Extract the (X, Y) coordinate from the center of the cell holding the provided text.  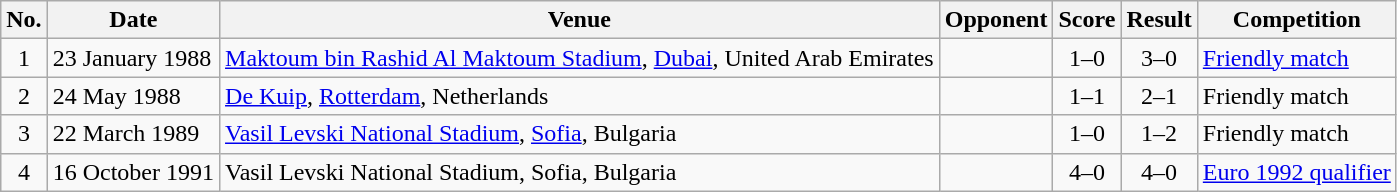
Date (133, 20)
1–1 (1087, 96)
1 (24, 58)
2–1 (1159, 96)
Score (1087, 20)
Venue (580, 20)
3–0 (1159, 58)
22 March 1989 (133, 134)
24 May 1988 (133, 96)
No. (24, 20)
16 October 1991 (133, 172)
Competition (1296, 20)
1–2 (1159, 134)
2 (24, 96)
Opponent (996, 20)
De Kuip, Rotterdam, Netherlands (580, 96)
3 (24, 134)
Euro 1992 qualifier (1296, 172)
23 January 1988 (133, 58)
Result (1159, 20)
4 (24, 172)
Maktoum bin Rashid Al Maktoum Stadium, Dubai, United Arab Emirates (580, 58)
